Locate the cell with the specified text and output its (X, Y) center coordinate. 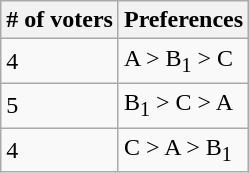
5 (60, 105)
Preferences (183, 20)
A > B1 > C (183, 61)
B1 > C > A (183, 105)
C > A > B1 (183, 150)
# of voters (60, 20)
